Provide the [x, y] coordinate of the cell's center where the given text is located.  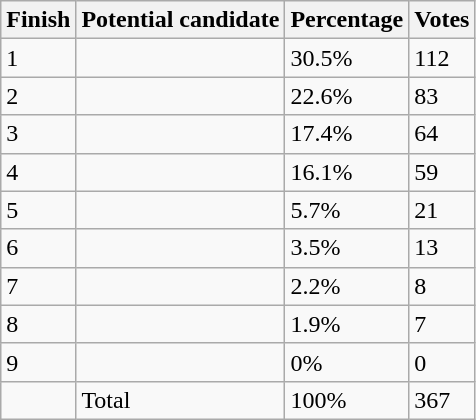
100% [347, 400]
Total [180, 400]
3.5% [347, 248]
16.1% [347, 172]
0 [442, 362]
2.2% [347, 286]
1.9% [347, 324]
Potential candidate [180, 20]
83 [442, 96]
3 [38, 134]
21 [442, 210]
1 [38, 58]
Votes [442, 20]
30.5% [347, 58]
6 [38, 248]
112 [442, 58]
5 [38, 210]
22.6% [347, 96]
367 [442, 400]
17.4% [347, 134]
2 [38, 96]
5.7% [347, 210]
Finish [38, 20]
4 [38, 172]
64 [442, 134]
59 [442, 172]
9 [38, 362]
13 [442, 248]
0% [347, 362]
Percentage [347, 20]
